Pinpoint the cell where the given text exists, returning its (x, y) midpoint coordinate. 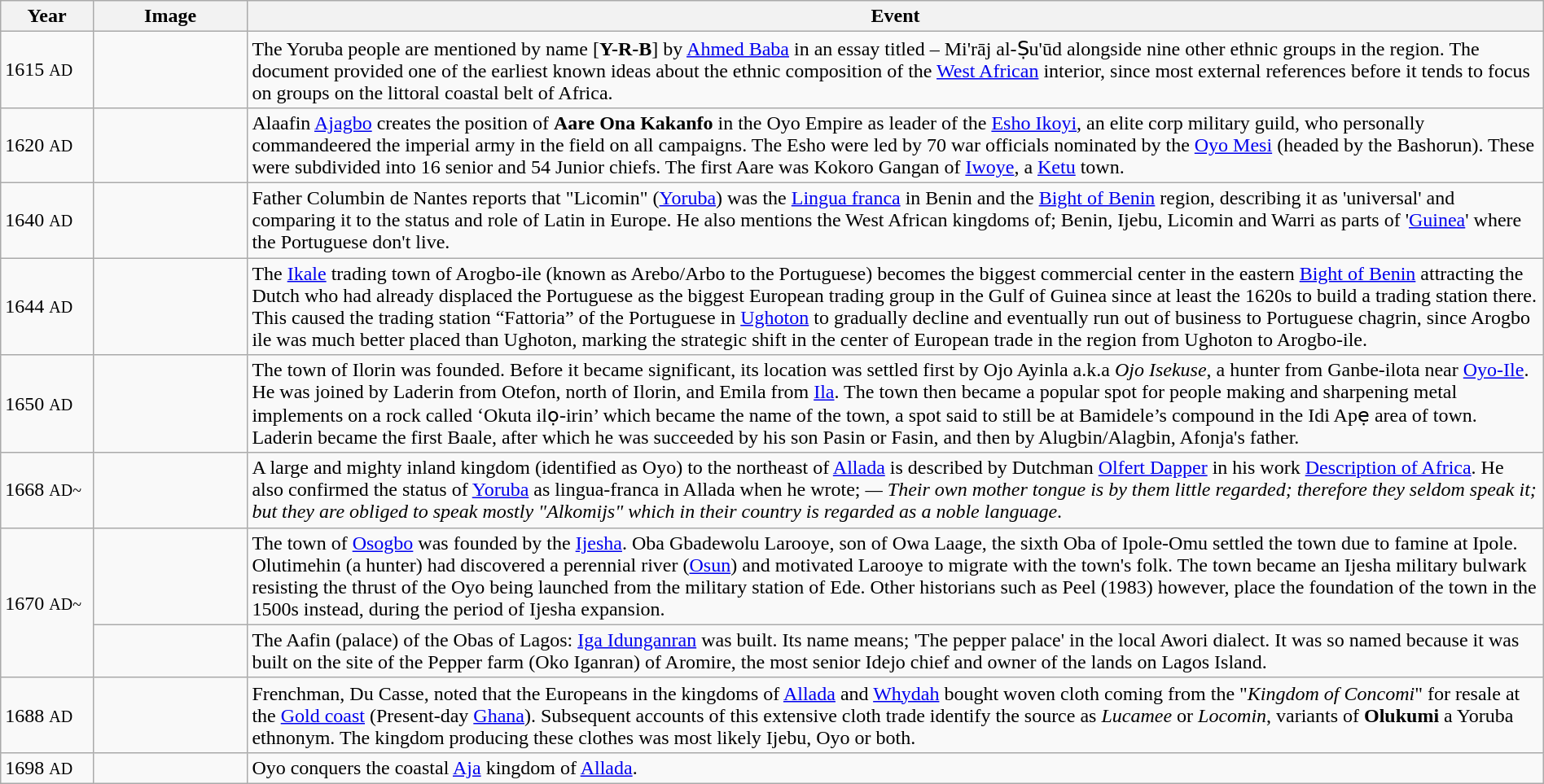
1688 AD (47, 715)
Oyo conquers the coastal Aja kingdom of Allada. (896, 768)
1670 AD~ (47, 602)
1668 AD~ (47, 490)
1698 AD (47, 768)
1620 AD (47, 145)
1644 AD (47, 306)
Event (896, 16)
1650 AD (47, 404)
1640 AD (47, 220)
Year (47, 16)
Image (169, 16)
1615 AD (47, 70)
